Search for the cell housing the specified text and yield its (x, y) center coordinate. 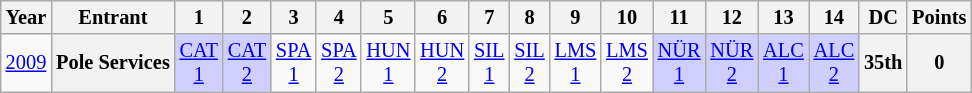
13 (783, 17)
Entrant (112, 17)
4 (338, 17)
SPA1 (294, 63)
LMS2 (627, 63)
7 (489, 17)
11 (680, 17)
NÜR2 (732, 63)
HUN1 (388, 63)
ALC1 (783, 63)
2 (247, 17)
Points (939, 17)
2009 (26, 63)
1 (199, 17)
ALC2 (834, 63)
CAT1 (199, 63)
SPA2 (338, 63)
SIL1 (489, 63)
9 (576, 17)
CAT2 (247, 63)
3 (294, 17)
SIL2 (529, 63)
Year (26, 17)
12 (732, 17)
DC (883, 17)
0 (939, 63)
Pole Services (112, 63)
8 (529, 17)
35th (883, 63)
HUN2 (442, 63)
6 (442, 17)
LMS1 (576, 63)
14 (834, 17)
10 (627, 17)
5 (388, 17)
NÜR1 (680, 63)
